From the cell containing the given text, extract its center point as (X, Y) coordinate. 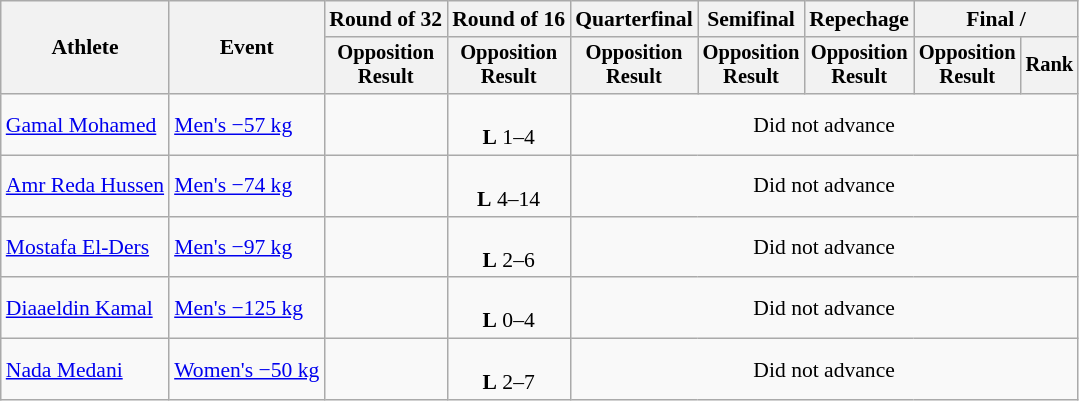
Repechage (859, 19)
Rank (1050, 66)
Women's −50 kg (246, 370)
L 4–14 (508, 186)
L 1–4 (508, 124)
L 2–7 (508, 370)
Nada Medani (85, 370)
Amr Reda Hussen (85, 186)
Men's −74 kg (246, 186)
Final / (996, 19)
Men's −125 kg (246, 308)
Mostafa El-Ders (85, 248)
Athlete (85, 48)
Event (246, 48)
Semifinal (752, 19)
L 0–4 (508, 308)
Men's −97 kg (246, 248)
Quarterfinal (634, 19)
Gamal Mohamed (85, 124)
Men's −57 kg (246, 124)
Diaaeldin Kamal (85, 308)
Round of 32 (386, 19)
L 2–6 (508, 248)
Round of 16 (508, 19)
